For the text-containing cell, return its midpoint in (x, y) coordinate format. 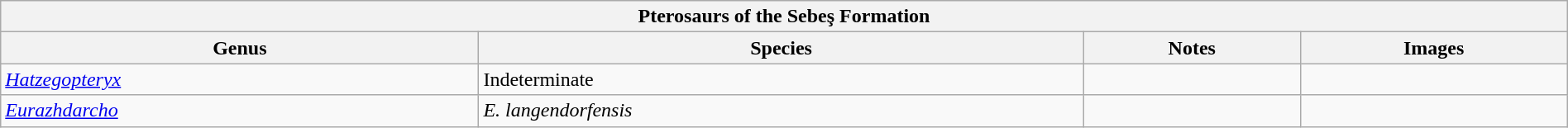
Indeterminate (781, 79)
Notes (1192, 48)
Eurazhdarcho (240, 111)
Species (781, 48)
Images (1434, 48)
Hatzegopteryx (240, 79)
Genus (240, 48)
E. langendorfensis (781, 111)
Pterosaurs of the Sebeş Formation (784, 17)
